Return the (x, y) coordinate for the center point of the cell that contains the specified text.  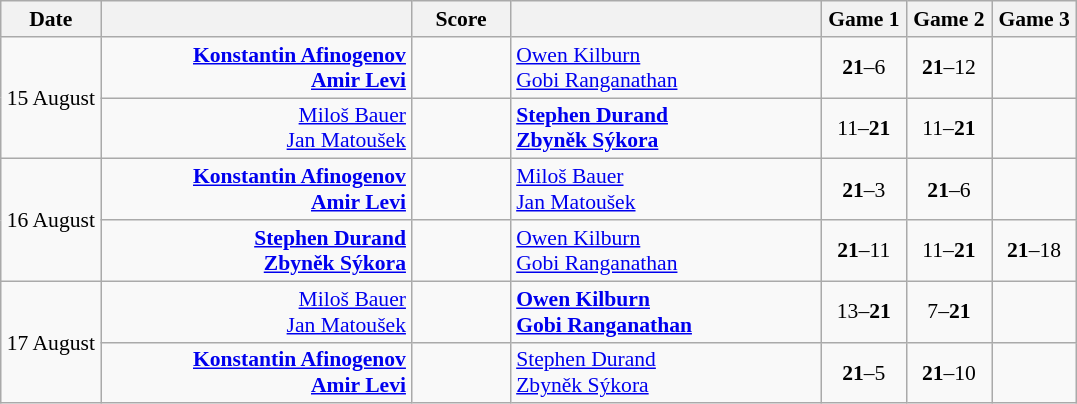
Date (51, 19)
13–21 (864, 312)
21–18 (1034, 250)
21–5 (864, 372)
21–3 (864, 190)
17 August (51, 342)
Game 2 (948, 19)
15 August (51, 98)
Game 3 (1034, 19)
16 August (51, 220)
21–11 (864, 250)
Score (461, 19)
21–12 (948, 68)
7–21 (948, 312)
Game 1 (864, 19)
21–10 (948, 372)
